Find where the given text appears and provide that cell's center as [X, Y] coordinate. 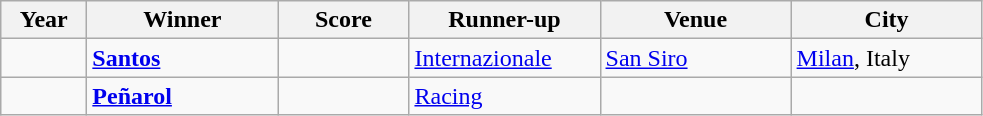
Year [44, 20]
San Siro [696, 58]
Milan, Italy [886, 58]
Score [344, 20]
Internazionale [504, 58]
Winner [182, 20]
Peñarol [182, 96]
Santos [182, 58]
City [886, 20]
Venue [696, 20]
Racing [504, 96]
Runner-up [504, 20]
